Pinpoint the cell where the given text exists, returning its [x, y] midpoint coordinate. 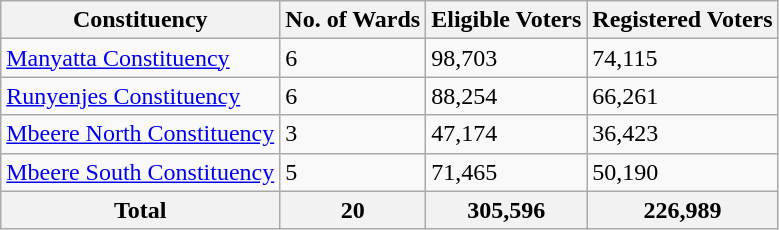
47,174 [506, 134]
Registered Voters [682, 20]
5 [353, 172]
226,989 [682, 210]
Manyatta Constituency [140, 58]
Eligible Voters [506, 20]
Mbeere South Constituency [140, 172]
Runyenjes Constituency [140, 96]
50,190 [682, 172]
Total [140, 210]
Mbeere North Constituency [140, 134]
305,596 [506, 210]
74,115 [682, 58]
20 [353, 210]
Constituency [140, 20]
36,423 [682, 134]
71,465 [506, 172]
88,254 [506, 96]
No. of Wards [353, 20]
66,261 [682, 96]
98,703 [506, 58]
3 [353, 134]
